Scan for the cell matching the given text and deliver its [X, Y] coordinate at center. 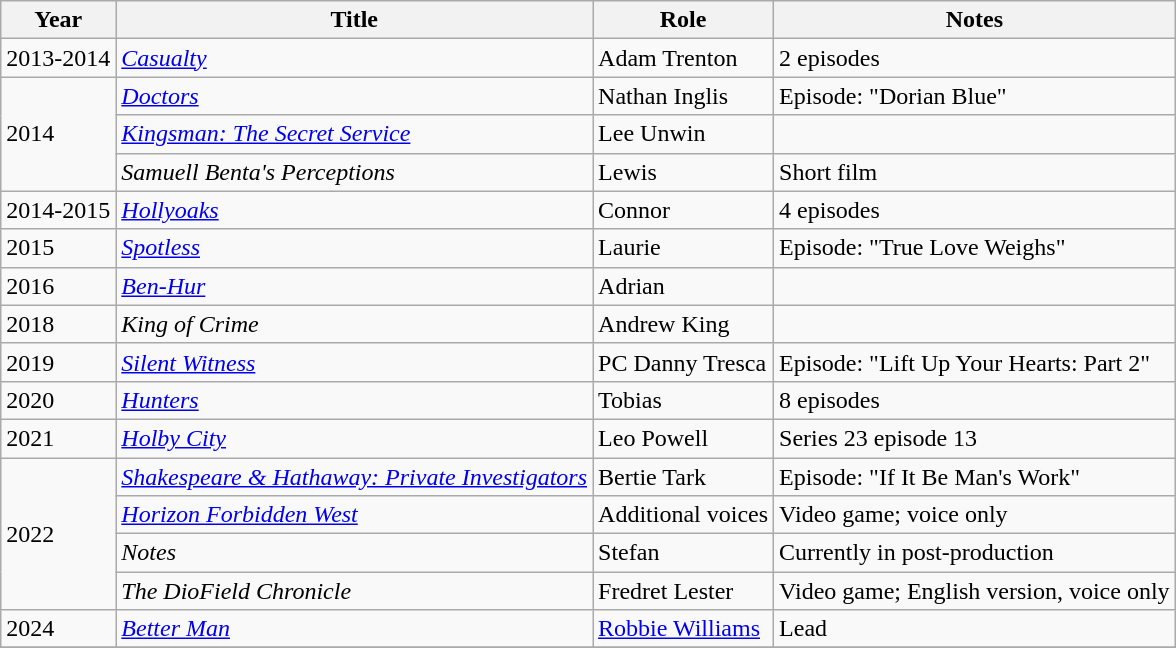
Additional voices [684, 515]
Hunters [354, 400]
Silent Witness [354, 362]
Andrew King [684, 324]
Episode: "True Love Weighs" [975, 248]
2014-2015 [58, 210]
2020 [58, 400]
Laurie [684, 248]
Title [354, 20]
Spotless [354, 248]
2014 [58, 134]
King of Crime [354, 324]
Casualty [354, 58]
2016 [58, 286]
2024 [58, 629]
2 episodes [975, 58]
Doctors [354, 96]
Holby City [354, 438]
Series 23 episode 13 [975, 438]
2018 [58, 324]
Currently in post-production [975, 553]
Samuell Benta's Perceptions [354, 172]
Video game; English version, voice only [975, 591]
Connor [684, 210]
2022 [58, 534]
Adrian [684, 286]
Stefan [684, 553]
Leo Powell [684, 438]
Kingsman: The Secret Service [354, 134]
Bertie Tark [684, 477]
Better Man [354, 629]
Lewis [684, 172]
PC Danny Tresca [684, 362]
Tobias [684, 400]
Year [58, 20]
Episode: "Lift Up Your Hearts: Part 2" [975, 362]
Adam Trenton [684, 58]
Fredret Lester [684, 591]
Lee Unwin [684, 134]
Short film [975, 172]
2013-2014 [58, 58]
2015 [58, 248]
Robbie Williams [684, 629]
Lead [975, 629]
Role [684, 20]
Shakespeare & Hathaway: Private Investigators [354, 477]
Episode: "If It Be Man's Work" [975, 477]
2019 [58, 362]
The DioField Chronicle [354, 591]
4 episodes [975, 210]
Horizon Forbidden West [354, 515]
Video game; voice only [975, 515]
Ben-Hur [354, 286]
8 episodes [975, 400]
2021 [58, 438]
Hollyoaks [354, 210]
Episode: "Dorian Blue" [975, 96]
Nathan Inglis [684, 96]
